Locate the cell with the specified text and output its [X, Y] center coordinate. 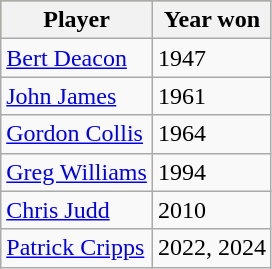
Bert Deacon [77, 58]
1964 [212, 134]
1994 [212, 172]
Greg Williams [77, 172]
2010 [212, 210]
Gordon Collis [77, 134]
2022, 2024 [212, 248]
Chris Judd [77, 210]
Year won [212, 20]
1947 [212, 58]
Patrick Cripps [77, 248]
1961 [212, 96]
Player [77, 20]
John James [77, 96]
